Determine the [x, y] coordinate at the center of the cell enclosing the given text.  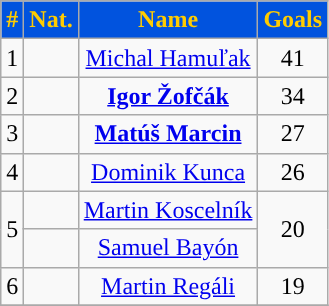
19 [293, 286]
# [12, 20]
Dominik Kunca [168, 172]
3 [12, 134]
4 [12, 172]
Matúš Marcin [168, 134]
Martin Regáli [168, 286]
1 [12, 58]
34 [293, 96]
Goals [293, 20]
Samuel Bayón [168, 248]
20 [293, 229]
Igor Žofčák [168, 96]
Michal Hamuľak [168, 58]
26 [293, 172]
2 [12, 96]
5 [12, 229]
Nat. [51, 20]
6 [12, 286]
27 [293, 134]
41 [293, 58]
Name [168, 20]
Martin Koscelník [168, 210]
